Extract the (X, Y) coordinate from the center of the cell holding the provided text.  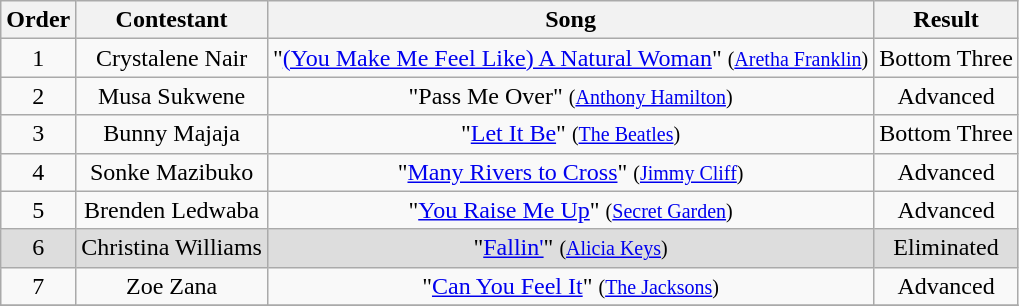
"(You Make Me Feel Like) A Natural Woman" (Aretha Franklin) (570, 58)
3 (38, 134)
2 (38, 96)
Musa Sukwene (172, 96)
Zoe Zana (172, 286)
1 (38, 58)
"Pass Me Over" (Anthony Hamilton) (570, 96)
Contestant (172, 20)
4 (38, 172)
"Many Rivers to Cross" (Jimmy Cliff) (570, 172)
Bunny Majaja (172, 134)
Brenden Ledwaba (172, 210)
"Fallin'" (Alicia Keys) (570, 248)
6 (38, 248)
Christina Williams (172, 248)
Order (38, 20)
Song (570, 20)
Sonke Mazibuko (172, 172)
Crystalene Nair (172, 58)
Eliminated (946, 248)
7 (38, 286)
5 (38, 210)
Result (946, 20)
"You Raise Me Up" (Secret Garden) (570, 210)
"Let It Be" (The Beatles) (570, 134)
"Can You Feel It" (The Jacksons) (570, 286)
